Locate the cell with the specified text and output its [X, Y] center coordinate. 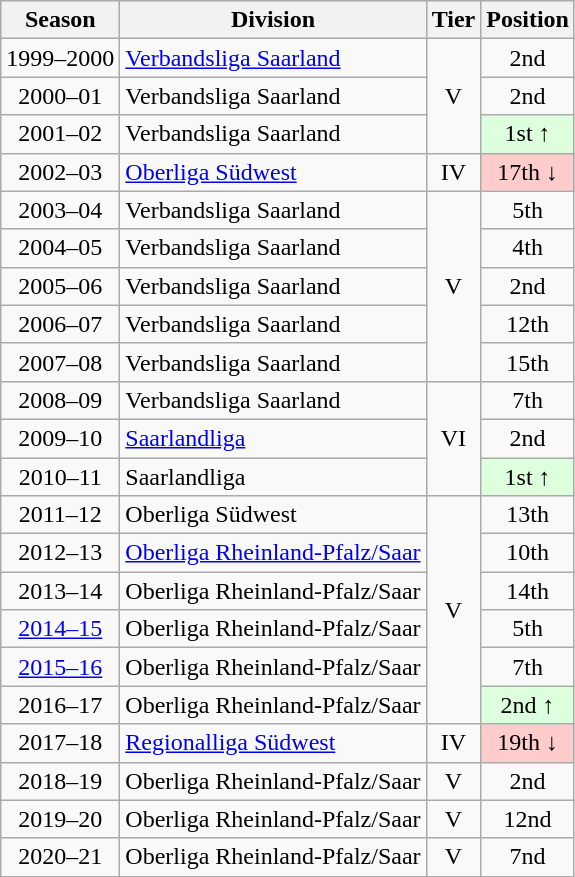
2009–10 [60, 438]
2016–17 [60, 705]
2011–12 [60, 515]
2017–18 [60, 743]
2014–15 [60, 629]
17th ↓ [528, 172]
Regionalliga Südwest [273, 743]
13th [528, 515]
1999–2000 [60, 58]
2000–01 [60, 96]
2019–20 [60, 819]
15th [528, 362]
Position [528, 20]
12nd [528, 819]
2002–03 [60, 172]
2004–05 [60, 248]
Tier [454, 20]
2012–13 [60, 553]
2006–07 [60, 324]
2003–04 [60, 210]
2020–21 [60, 857]
2015–16 [60, 667]
12th [528, 324]
4th [528, 248]
2018–19 [60, 781]
Season [60, 20]
2013–14 [60, 591]
14th [528, 591]
2nd ↑ [528, 705]
Division [273, 20]
VI [454, 438]
2001–02 [60, 134]
2007–08 [60, 362]
10th [528, 553]
2010–11 [60, 477]
19th ↓ [528, 743]
7nd [528, 857]
2008–09 [60, 400]
2005–06 [60, 286]
